Capture the cell that displays the provided text and extract its (X, Y) central coordinate. 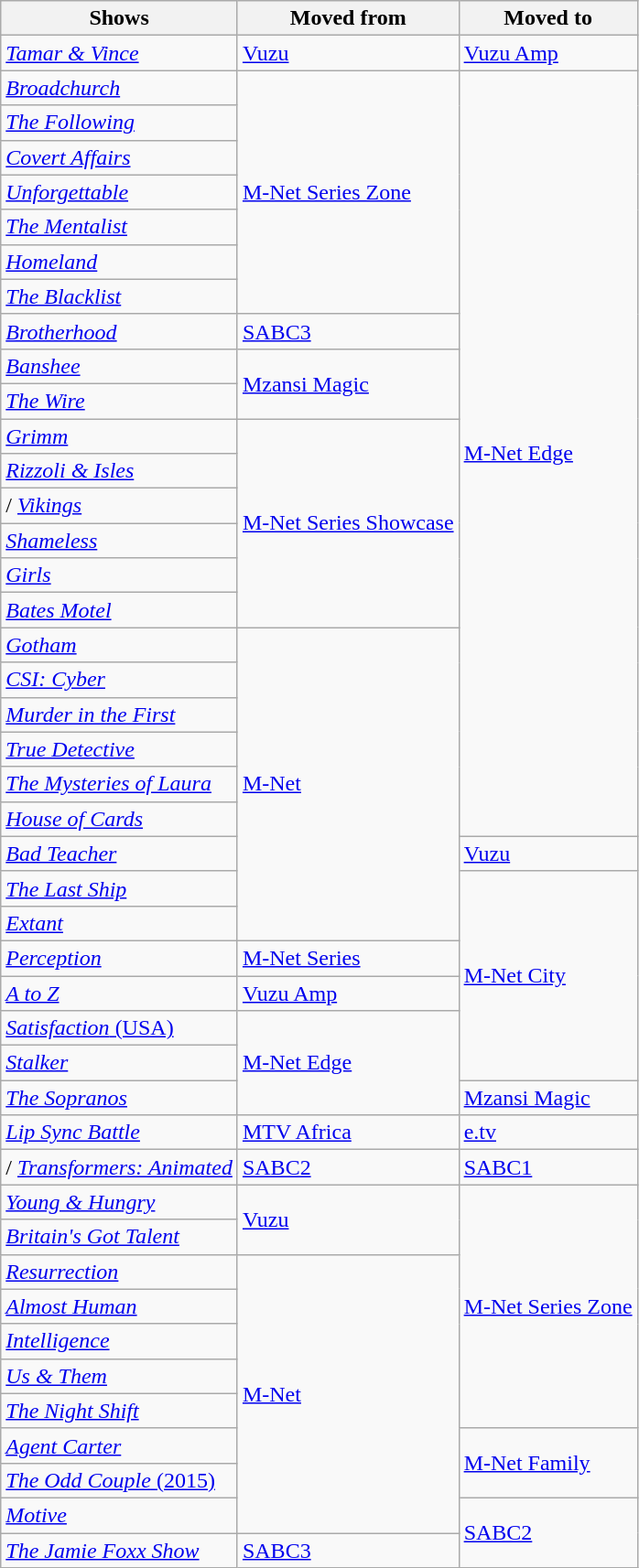
Lip Sync Battle (119, 1133)
Moved to (547, 18)
Homeland (119, 262)
Agent Carter (119, 1445)
The Night Shift (119, 1411)
Perception (119, 958)
The Jamie Foxx Show (119, 1551)
The Blacklist (119, 296)
/ Vikings (119, 506)
M-Net City (547, 975)
Stalker (119, 1063)
Shameless (119, 541)
CSI: Cyber (119, 680)
Brotherhood (119, 331)
The Last Ship (119, 888)
Girls (119, 575)
Bad Teacher (119, 854)
Resurrection (119, 1272)
e.tv (547, 1133)
Shows (119, 18)
Intelligence (119, 1341)
The Mysteries of Laura (119, 784)
Almost Human (119, 1306)
Extant (119, 923)
Us & Them (119, 1376)
Banshee (119, 366)
Covert Affairs (119, 157)
The Sopranos (119, 1098)
/ Transformers: Animated (119, 1167)
M-Net Series (348, 958)
MTV Africa (348, 1133)
Rizzoli & Isles (119, 471)
The Mentalist (119, 227)
Motive (119, 1515)
SABC1 (547, 1167)
Bates Motel (119, 610)
Gotham (119, 645)
Tamar & Vince (119, 53)
The Wire (119, 401)
Moved from (348, 18)
Murder in the First (119, 714)
Grimm (119, 436)
Unforgettable (119, 192)
House of Cards (119, 819)
The Following (119, 123)
Satisfaction (USA) (119, 1028)
The Odd Couple (2015) (119, 1480)
True Detective (119, 749)
M-Net Family (547, 1463)
Broadchurch (119, 88)
M-Net Series Showcase (348, 523)
Young & Hungry (119, 1202)
Britain's Got Talent (119, 1237)
A to Z (119, 993)
